Search for the cell housing the specified text and yield its [X, Y] center coordinate. 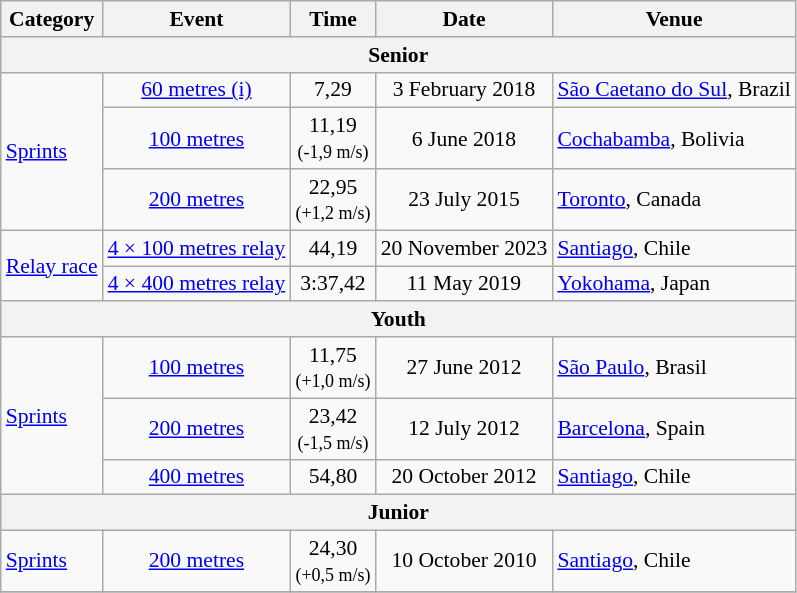
400 metres [197, 477]
Junior [398, 513]
Relay race [52, 266]
Event [197, 19]
54,80 [332, 477]
20 November 2023 [464, 248]
23 July 2015 [464, 200]
24,30(+0,5 m/s) [332, 562]
Youth [398, 320]
23,42(-1,5 m/s) [332, 428]
44,19 [332, 248]
11,19 (-1,9 m/s) [332, 138]
Toronto, Canada [674, 200]
12 July 2012 [464, 428]
Date [464, 19]
6 June 2018 [464, 138]
4 × 100 metres relay [197, 248]
Venue [674, 19]
3:37,42 [332, 284]
Barcelona, Spain [674, 428]
Yokohama, Japan [674, 284]
São Caetano do Sul, Brazil [674, 90]
Category [52, 19]
10 October 2010 [464, 562]
7,29 [332, 90]
Senior [398, 55]
20 October 2012 [464, 477]
11,75(+1,0 m/s) [332, 368]
4 × 400 metres relay [197, 284]
Time [332, 19]
11 May 2019 [464, 284]
60 metres (i) [197, 90]
São Paulo, Brasil [674, 368]
27 June 2012 [464, 368]
22,95 (+1,2 m/s) [332, 200]
3 February 2018 [464, 90]
Cochabamba, Bolivia [674, 138]
